From the cell containing the given text, extract its center point as (x, y) coordinate. 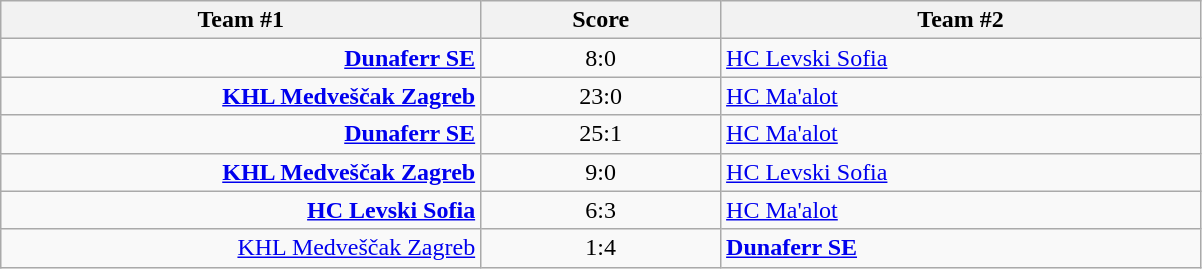
9:0 (601, 172)
Score (601, 20)
8:0 (601, 58)
23:0 (601, 96)
Team #1 (241, 20)
1:4 (601, 248)
Team #2 (961, 20)
25:1 (601, 134)
6:3 (601, 210)
